Determine the (X, Y) coordinate at the center of the cell enclosing the given text.  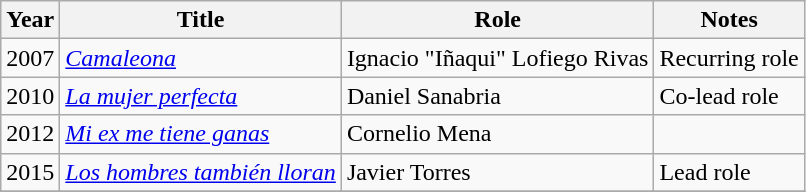
Daniel Sanabria (498, 96)
Role (498, 20)
2015 (30, 172)
2012 (30, 134)
Recurring role (729, 58)
Co-lead role (729, 96)
Javier Torres (498, 172)
Notes (729, 20)
Lead role (729, 172)
2010 (30, 96)
Year (30, 20)
Cornelio Mena (498, 134)
Ignacio "Iñaqui" Lofiego Rivas (498, 58)
Mi ex me tiene ganas (201, 134)
2007 (30, 58)
Los hombres también lloran (201, 172)
La mujer perfecta (201, 96)
Title (201, 20)
Camaleona (201, 58)
